Locate the cell with the specified text and output its [X, Y] center coordinate. 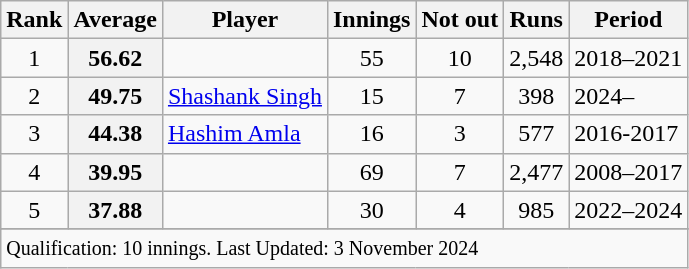
577 [536, 134]
Innings [371, 20]
10 [460, 58]
Player [244, 20]
Rank [34, 20]
39.95 [116, 172]
37.88 [116, 210]
5 [34, 210]
Hashim Amla [244, 134]
2018–2021 [628, 58]
2024– [628, 96]
44.38 [116, 134]
398 [536, 96]
985 [536, 210]
2 [34, 96]
15 [371, 96]
Qualification: 10 innings. Last Updated: 3 November 2024 [344, 248]
2016-2017 [628, 134]
2008–2017 [628, 172]
2,477 [536, 172]
49.75 [116, 96]
56.62 [116, 58]
1 [34, 58]
Not out [460, 20]
Shashank Singh [244, 96]
55 [371, 58]
Average [116, 20]
16 [371, 134]
69 [371, 172]
2,548 [536, 58]
Runs [536, 20]
30 [371, 210]
2022–2024 [628, 210]
Period [628, 20]
